For the text-containing cell, return its midpoint in [x, y] coordinate format. 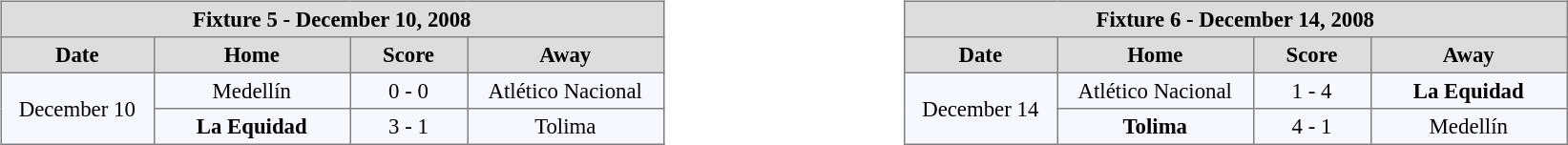
0 - 0 [408, 91]
1 - 4 [1311, 91]
4 - 1 [1311, 127]
December 14 [980, 109]
December 10 [76, 109]
Fixture 5 - December 10, 2008 [331, 19]
Fixture 6 - December 14, 2008 [1235, 19]
3 - 1 [408, 127]
